Scan for the cell matching the given text and deliver its (X, Y) coordinate at center. 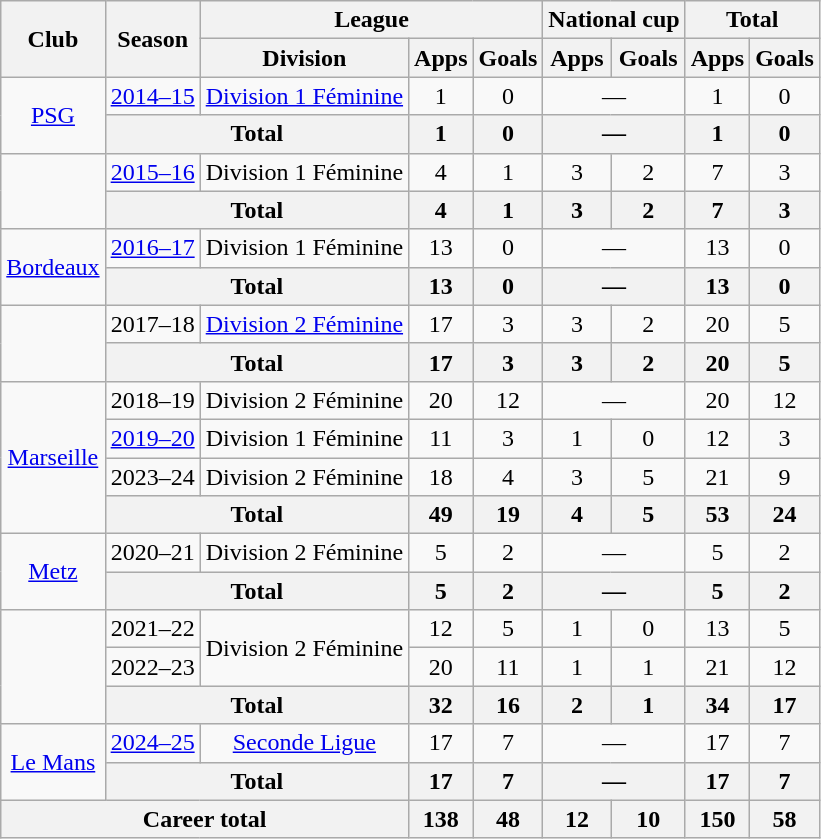
Seconde Ligue (304, 743)
Career total (205, 819)
34 (717, 705)
2023–24 (152, 477)
2018–19 (152, 400)
Marseille (53, 457)
53 (717, 515)
2024–25 (152, 743)
PSG (53, 115)
2021–22 (152, 629)
2015–16 (152, 172)
48 (508, 819)
58 (785, 819)
2014–15 (152, 96)
Division (304, 58)
24 (785, 515)
18 (441, 477)
10 (648, 819)
2017–18 (152, 324)
2016–17 (152, 248)
9 (785, 477)
32 (441, 705)
138 (441, 819)
2020–21 (152, 553)
Season (152, 39)
150 (717, 819)
Le Mans (53, 762)
19 (508, 515)
League (372, 20)
49 (441, 515)
16 (508, 705)
Bordeaux (53, 267)
2022–23 (152, 667)
Metz (53, 572)
National cup (614, 20)
Club (53, 39)
2019–20 (152, 438)
